Output the [x, y] coordinate of the center of the cell containing the given text.  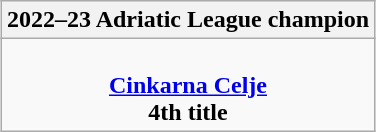
2022–23 Adriatic League champion [188, 20]
Cinkarna Celje4th title [188, 85]
